Pinpoint the cell where the given text exists, returning its [x, y] midpoint coordinate. 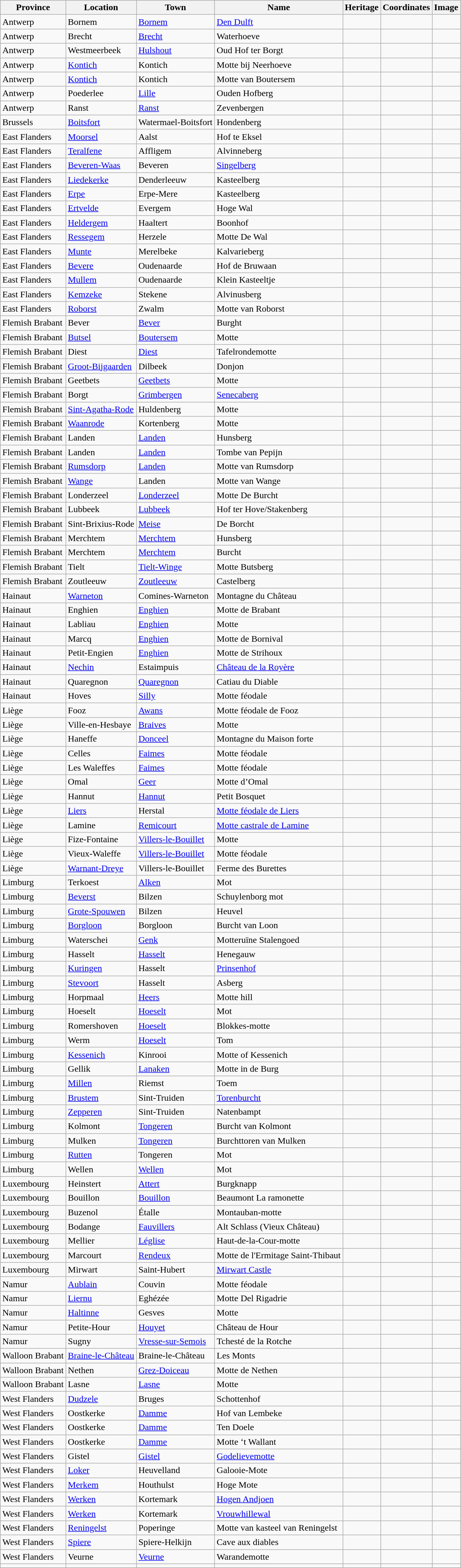
Spiere [101, 1542]
Blokkes-motte [279, 1026]
Rendeux [176, 1255]
Motte van Roborst [279, 309]
Motte hill [279, 997]
Rumsdorp [101, 467]
Vresse-sur-Semois [176, 1342]
Watermael-Boitsfort [176, 122]
Geer [176, 782]
Alt Schlass (Vieux Château) [279, 1227]
Liernu [101, 1298]
Waterhoeve [279, 36]
Toem [279, 1083]
Terkoest [101, 883]
Donceel [176, 739]
Hoves [101, 696]
Erpe-Mere [176, 194]
Burcht van Loon [279, 926]
Lille [176, 93]
Boitsfort [101, 122]
Liedekerke [101, 180]
Heuvel [279, 911]
Galooie-Mote [279, 1470]
Sugny [101, 1342]
Dilbeek [176, 366]
Motte ‘t Wallant [279, 1442]
Waterschei [101, 940]
De Borcht [279, 524]
Tom [279, 1040]
Motte de Nethen [279, 1370]
Boonhof [279, 223]
Kolmont [101, 1126]
Château de la Royère [279, 667]
Catiau du Diable [279, 682]
Loker [101, 1470]
Estaimpuis [176, 667]
Houyet [176, 1327]
Lanaken [176, 1069]
Haut-de-la-Cour-motte [279, 1241]
Motte van Boutersem [279, 79]
Dudzele [101, 1399]
Fooz [101, 710]
Alken [176, 883]
Les Waleffes [101, 768]
Nechin [101, 667]
Bevere [101, 266]
Bodange [101, 1227]
Motte de Strihoux [279, 653]
Saint-Hubert [176, 1270]
Henegauw [279, 954]
Burchttoren van Mulken [279, 1141]
Mirwart [101, 1270]
Groot-Bijgaarden [101, 366]
Zevenbergen [279, 108]
Aalst [176, 136]
Mellier [101, 1241]
Merkem [101, 1485]
Huldenberg [176, 409]
Sint-Agatha-Rode [101, 409]
Petit Bosquet [279, 796]
Awans [176, 710]
Herzele [176, 237]
Kuringen [101, 968]
Province [33, 8]
Evergem [176, 208]
Heinstert [101, 1184]
Hulshout [176, 50]
Roborst [101, 309]
Aublain [101, 1284]
Grez-Doiceau [176, 1370]
Heldergem [101, 223]
Westmeerbeek [101, 50]
Zepperen [101, 1112]
Natenbampt [279, 1112]
Zwalm [176, 309]
Celles [101, 753]
Montagne du Château [279, 595]
Kemzeke [101, 294]
Klein Kasteeltje [279, 280]
Torenburcht [279, 1098]
Ouden Hofberg [279, 93]
Prinsenhof [279, 968]
Butsel [101, 337]
Den Dulft [279, 22]
Motte in de Burg [279, 1069]
Alvinneberg [279, 151]
Kinrooi [176, 1054]
Motte castrale de Lamine [279, 825]
Kalvarieberg [279, 251]
Schuylenborg mot [279, 897]
Teralfene [101, 151]
Donjon [279, 366]
Oud Hof ter Borgt [279, 50]
Reningelst [101, 1528]
Location [101, 8]
Petite-Hour [101, 1327]
Wange [101, 481]
Fize-Fontaine [101, 839]
Stekene [176, 294]
Romershoven [101, 1026]
Werm [101, 1040]
Gesves [176, 1313]
Braives [176, 725]
Tielt-Winge [176, 567]
Motte Del Rigadrie [279, 1298]
Motte féodale de Liers [279, 811]
Grimbergen [176, 395]
Erpe [101, 194]
Beverst [101, 897]
Vieux-Waleffe [101, 854]
Petit-Engien [101, 653]
Riemst [176, 1083]
Coordinates [406, 8]
Mulken [101, 1141]
Genk [176, 940]
Kortenberg [176, 424]
Hof ter Hove/Stakenberg [279, 509]
Silly [176, 696]
Rutten [101, 1155]
Labliau [101, 624]
Motte de l'Ermitage Saint-Thibaut [279, 1255]
Ville-en-Hesbaye [101, 725]
Moorsel [101, 136]
Les Monts [279, 1356]
Mirwart Castle [279, 1270]
Hoge Mote [279, 1485]
Castelberg [279, 581]
Burcht [279, 552]
Asberg [279, 983]
Millen [101, 1083]
Tchesté de la Rotche [279, 1342]
Borgt [101, 395]
Name [279, 8]
Hogen Andjoen [279, 1499]
Motte bij Neerhoeve [279, 65]
Denderleeuw [176, 180]
Motte van Wange [279, 481]
Château de Hour [279, 1327]
Motte van kasteel van Reningelst [279, 1528]
Godelievemotte [279, 1456]
Eghézée [176, 1298]
Attert [176, 1184]
Motte of Kessenich [279, 1054]
Comines-Warneton [176, 595]
Munte [101, 251]
Senecaberg [279, 395]
Fauvillers [176, 1227]
Poperinge [176, 1528]
Motte féodale de Fooz [279, 710]
Merelbeke [176, 251]
Image [446, 8]
Warnant-Dreye [101, 868]
Nethen [101, 1370]
Motte de Brabant [279, 610]
Hondenberg [279, 122]
Marcourt [101, 1255]
Grote-Spouwen [101, 911]
Heers [176, 997]
Couvin [176, 1284]
Tombe van Pepijn [279, 452]
Buzenol [101, 1212]
Tafelrondemotte [279, 352]
Gellik [101, 1069]
Town [176, 8]
Burght [279, 323]
Hoge Wal [279, 208]
Ertvelde [101, 208]
Motte De Burcht [279, 495]
Kessenich [101, 1054]
Sint-Brixius-Rode [101, 524]
Warandemotte [279, 1557]
Spiere-Helkijn [176, 1542]
Stevoort [101, 983]
Mullem [101, 280]
Burgknapp [279, 1184]
Étalle [176, 1212]
Bruges [176, 1399]
Hof van Lembeke [279, 1413]
Alvinusberg [279, 294]
Montagne du Maison forte [279, 739]
Motte d’Omal [279, 782]
Lamine [101, 825]
Motte Butsberg [279, 567]
Vrouwhillewal [279, 1513]
Liers [101, 811]
Hof te Eksel [279, 136]
Hof de Bruwaan [279, 266]
Schottenhof [279, 1399]
Marcq [101, 639]
Burcht van Kolmont [279, 1126]
Motte De Wal [279, 237]
Beveren-Waas [101, 165]
Cave aux diables [279, 1542]
Houthulst [176, 1485]
Affligem [176, 151]
Brussels [33, 122]
Waanrode [101, 424]
Beaumont La ramonette [279, 1198]
Meise [176, 524]
Heuvelland [176, 1470]
Brustem [101, 1098]
Warneton [101, 595]
Haneffe [101, 739]
Ferme des Burettes [279, 868]
Boutersem [176, 337]
Léglise [176, 1241]
Haaltert [176, 223]
Montauban-motte [279, 1212]
Singelberg [279, 165]
Ressegem [101, 237]
Tielt [101, 567]
Omal [101, 782]
Ten Doele [279, 1427]
Remicourt [176, 825]
Motte de Bornival [279, 639]
Motteruïne Stalengoed [279, 940]
Heritage [361, 8]
Horpmaal [101, 997]
Haltinne [101, 1313]
Motte van Rumsdorp [279, 467]
Beveren [176, 165]
Poederlee [101, 93]
Herstal [176, 811]
